Detect which cell encompasses the target text, then output its [x, y] center coordinate. 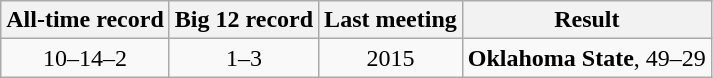
1–3 [244, 58]
Oklahoma State, 49–29 [586, 58]
Result [586, 20]
All-time record [86, 20]
10–14–2 [86, 58]
2015 [391, 58]
Big 12 record [244, 20]
Last meeting [391, 20]
